Determine the (x, y) coordinate at the center of the cell enclosing the given text.  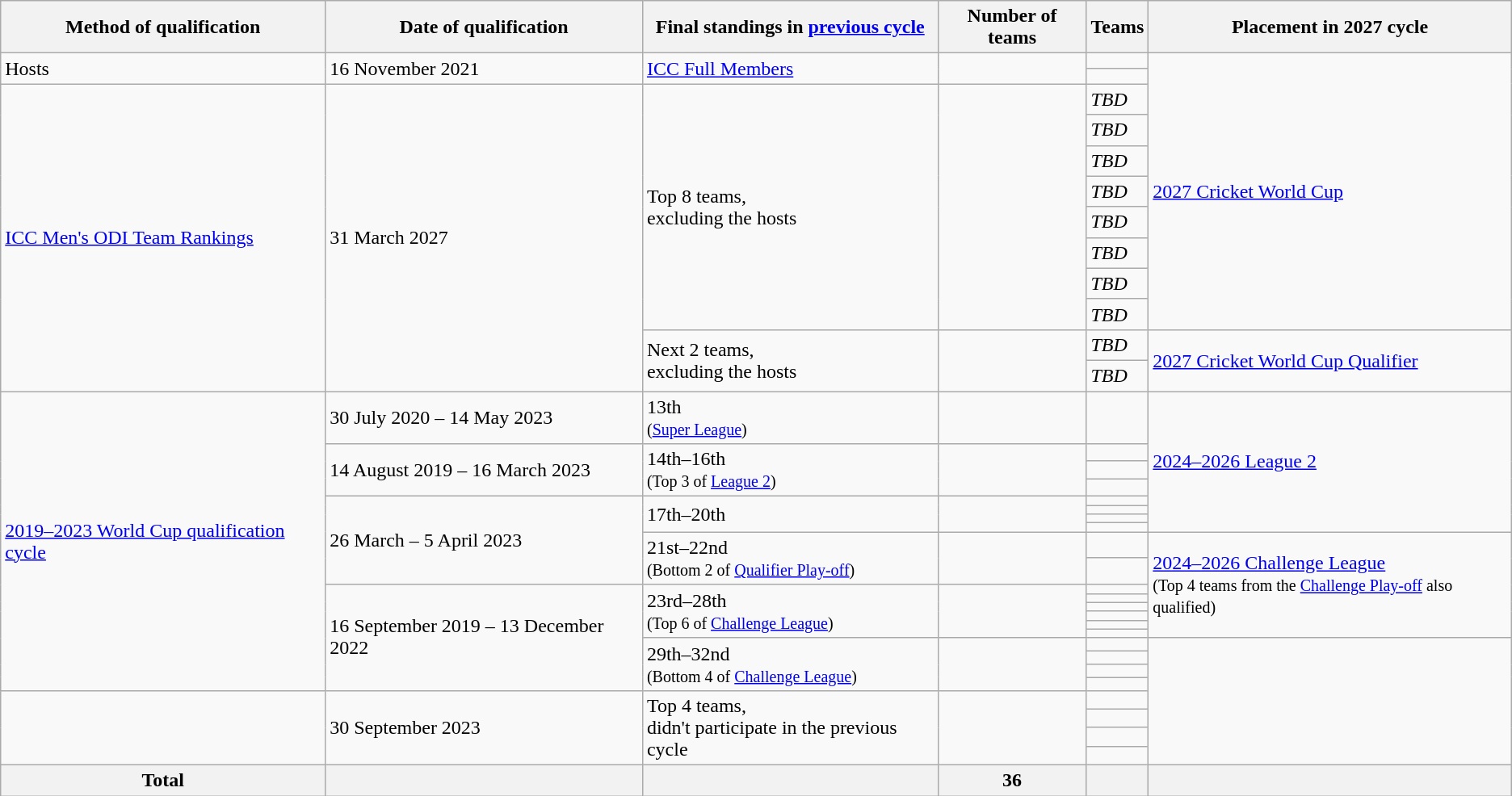
14th–16th(Top 3 of League 2) (790, 470)
2027 Cricket World Cup Qualifier (1329, 360)
Total (163, 780)
Number of teams (1012, 27)
Final standings in previous cycle (790, 27)
Method of qualification (163, 27)
13th(Super League) (790, 417)
2024–2026 Challenge League(Top 4 teams from the Challenge Play-off also qualified) (1329, 584)
36 (1012, 780)
2024–2026 League 2 (1329, 461)
16 September 2019 – 13 December 2022 (485, 638)
17th–20th (790, 514)
29th–32nd(Bottom 4 of Challenge League) (790, 664)
31 March 2027 (485, 237)
2019–2023 World Cup qualification cycle (163, 541)
Top 4 teams,didn't participate in the previous cycle (790, 727)
ICC Men's ODI Team Rankings (163, 237)
Hosts (163, 69)
26 March – 5 April 2023 (485, 541)
Date of qualification (485, 27)
Next 2 teams,excluding the hosts (790, 360)
16 November 2021 (485, 69)
23rd–28th(Top 6 of Challenge League) (790, 611)
Top 8 teams,excluding the hosts (790, 207)
ICC Full Members (790, 69)
14 August 2019 – 16 March 2023 (485, 470)
30 September 2023 (485, 727)
Placement in 2027 cycle (1329, 27)
Teams (1118, 27)
2027 Cricket World Cup (1329, 192)
21st–22nd(Bottom 2 of Qualifier Play-off) (790, 559)
30 July 2020 – 14 May 2023 (485, 417)
